Search for the cell housing the specified text and yield its (x, y) center coordinate. 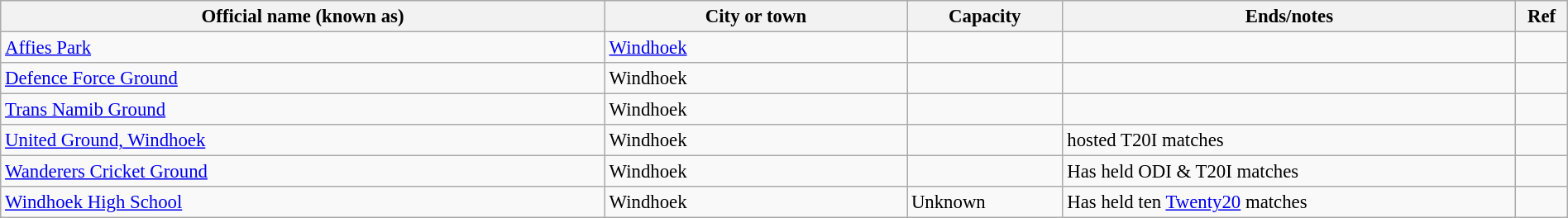
Capacity (985, 17)
United Ground, Windhoek (303, 140)
Has held ODI & T20I matches (1289, 172)
Has held ten Twenty20 matches (1289, 202)
Defence Force Ground (303, 78)
Trans Namib Ground (303, 110)
Affies Park (303, 48)
City or town (756, 17)
Unknown (985, 202)
hosted T20I matches (1289, 140)
Ref (1542, 17)
Windhoek High School (303, 202)
Wanderers Cricket Ground (303, 172)
Ends/notes (1289, 17)
Official name (known as) (303, 17)
